Capture the cell that displays the provided text and extract its [X, Y] central coordinate. 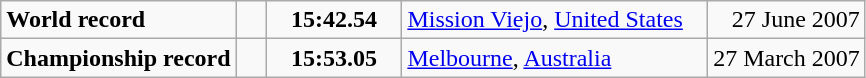
27 June 2007 [787, 20]
Championship record [118, 58]
Mission Viejo, United States [555, 20]
World record [118, 20]
15:53.05 [334, 58]
27 March 2007 [787, 58]
Melbourne, Australia [555, 58]
15:42.54 [334, 20]
